For the text-containing cell, return its midpoint in (X, Y) coordinate format. 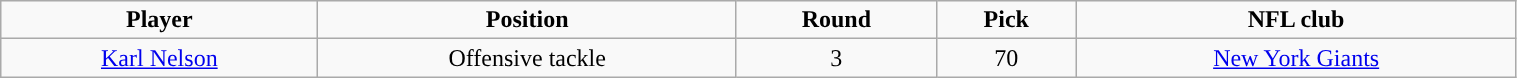
NFL club (1296, 20)
Round (836, 20)
Offensive tackle (528, 58)
Karl Nelson (160, 58)
New York Giants (1296, 58)
3 (836, 58)
70 (1006, 58)
Pick (1006, 20)
Position (528, 20)
Player (160, 20)
